Locate the cell with the specified text and output its (X, Y) center coordinate. 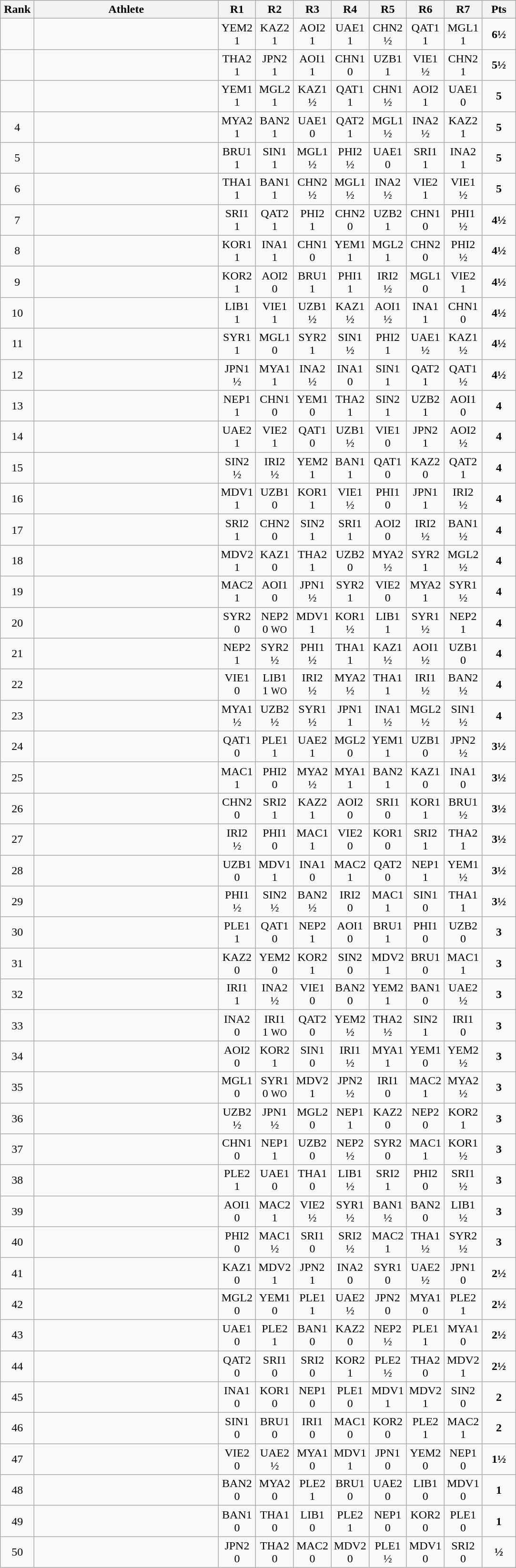
48 (17, 1490)
MAC1½ (274, 1242)
46 (17, 1428)
YEM1½ (463, 870)
MYA1½ (237, 715)
CHN21 (463, 65)
Athlete (126, 10)
1½ (498, 1459)
14 (17, 437)
R5 (388, 10)
UAE1½ (425, 344)
R7 (463, 10)
PLE1½ (388, 1552)
22 (17, 685)
12 (17, 374)
PHI11 (350, 282)
37 (17, 1149)
10 (17, 312)
25 (17, 777)
16 (17, 499)
IRI11 (237, 994)
18 (17, 561)
27 (17, 839)
23 (17, 715)
11 (17, 344)
INA21 (463, 158)
42 (17, 1304)
32 (17, 994)
½ (498, 1552)
40 (17, 1242)
47 (17, 1459)
13 (17, 406)
R2 (274, 10)
SRI2½ (350, 1242)
50 (17, 1552)
R3 (313, 10)
9 (17, 282)
19 (17, 591)
SRI1½ (463, 1180)
AOI11 (313, 65)
VIE11 (274, 312)
26 (17, 809)
SYR10 (388, 1273)
Rank (17, 10)
21 (17, 653)
15 (17, 468)
7 (17, 220)
BRU1½ (463, 809)
39 (17, 1211)
UAE20 (388, 1490)
35 (17, 1088)
NEP20 (425, 1118)
CHN1½ (388, 96)
29 (17, 902)
24 (17, 747)
38 (17, 1180)
43 (17, 1335)
IRI11 WO (274, 1026)
MAC20 (313, 1552)
33 (17, 1026)
MYA20 (274, 1490)
6½ (498, 34)
UAE11 (350, 34)
8 (17, 250)
IRI20 (350, 902)
30 (17, 932)
SYR11 (237, 344)
THA1½ (425, 1242)
44 (17, 1366)
MDV20 (350, 1552)
R6 (425, 10)
41 (17, 1273)
6 (17, 189)
QAT1½ (463, 374)
LIB11 WO (274, 685)
49 (17, 1521)
NEP20 WO (274, 623)
MGL11 (463, 34)
MAC10 (350, 1428)
PLE2½ (388, 1366)
5½ (498, 65)
R4 (350, 10)
AOI2½ (463, 437)
INA1½ (388, 715)
17 (17, 529)
VIE2½ (313, 1211)
20 (17, 623)
THA2½ (388, 1026)
UZB11 (388, 65)
SYR10 WO (274, 1088)
45 (17, 1397)
36 (17, 1118)
28 (17, 870)
31 (17, 964)
Pts (498, 10)
34 (17, 1056)
R1 (237, 10)
